For the text-containing cell, return its midpoint in [X, Y] coordinate format. 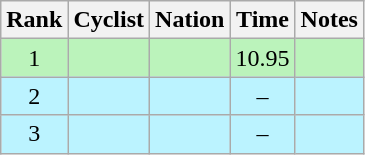
1 [34, 58]
3 [34, 134]
2 [34, 96]
Nation [190, 20]
Time [262, 20]
Rank [34, 20]
Notes [329, 20]
Cyclist [109, 20]
10.95 [262, 58]
